Capture the cell that displays the provided text and extract its (X, Y) central coordinate. 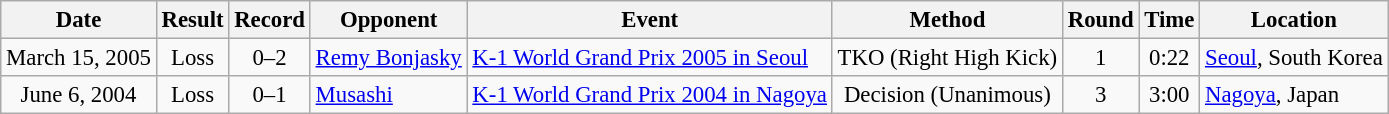
Result (192, 20)
Method (947, 20)
Remy Bonjasky (388, 58)
Round (1100, 20)
March 15, 2005 (78, 58)
0:22 (1170, 58)
Opponent (388, 20)
3 (1100, 95)
Musashi (388, 95)
Location (1294, 20)
0–2 (270, 58)
1 (1100, 58)
K-1 World Grand Prix 2005 in Seoul (650, 58)
Date (78, 20)
Seoul, South Korea (1294, 58)
Decision (Unanimous) (947, 95)
Nagoya, Japan (1294, 95)
3:00 (1170, 95)
June 6, 2004 (78, 95)
K-1 World Grand Prix 2004 in Nagoya (650, 95)
Event (650, 20)
TKO (Right High Kick) (947, 58)
Record (270, 20)
Time (1170, 20)
0–1 (270, 95)
